Return the [X, Y] coordinate for the center point of the cell that contains the specified text.  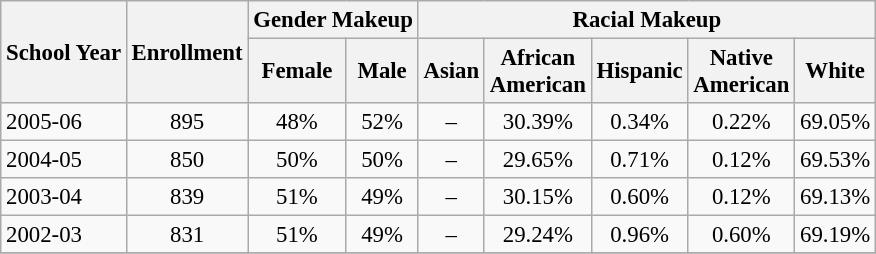
0.96% [640, 235]
0.34% [640, 122]
30.15% [538, 197]
29.24% [538, 235]
Gender Makeup [333, 20]
2005-06 [64, 122]
69.13% [836, 197]
850 [187, 160]
Asian [451, 72]
839 [187, 197]
Native American [742, 72]
2004-05 [64, 160]
African American [538, 72]
Hispanic [640, 72]
69.05% [836, 122]
48% [297, 122]
Racial Makeup [646, 20]
2003-04 [64, 197]
69.19% [836, 235]
29.65% [538, 160]
52% [382, 122]
Female [297, 72]
School Year [64, 52]
831 [187, 235]
White [836, 72]
69.53% [836, 160]
0.22% [742, 122]
2002-03 [64, 235]
895 [187, 122]
30.39% [538, 122]
Male [382, 72]
0.71% [640, 160]
Enrollment [187, 52]
